Extract the (x, y) coordinate from the center of the cell holding the provided text.  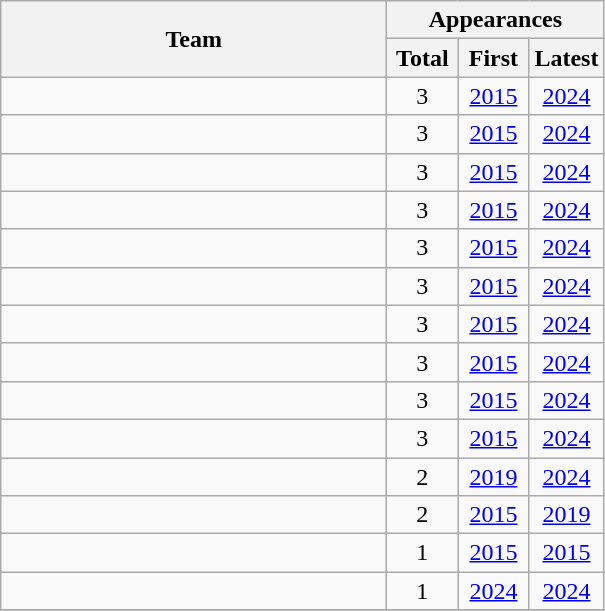
Team (194, 39)
Appearances (496, 20)
Total (422, 58)
Latest (566, 58)
First (494, 58)
